Output the [X, Y] coordinate of the center of the cell containing the given text.  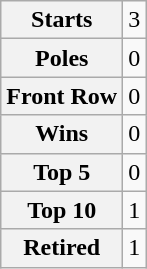
Starts [62, 20]
Front Row [62, 96]
Retired [62, 248]
Top 10 [62, 210]
Wins [62, 134]
Top 5 [62, 172]
3 [134, 20]
Poles [62, 58]
